Detect which cell encompasses the target text, then output its (x, y) center coordinate. 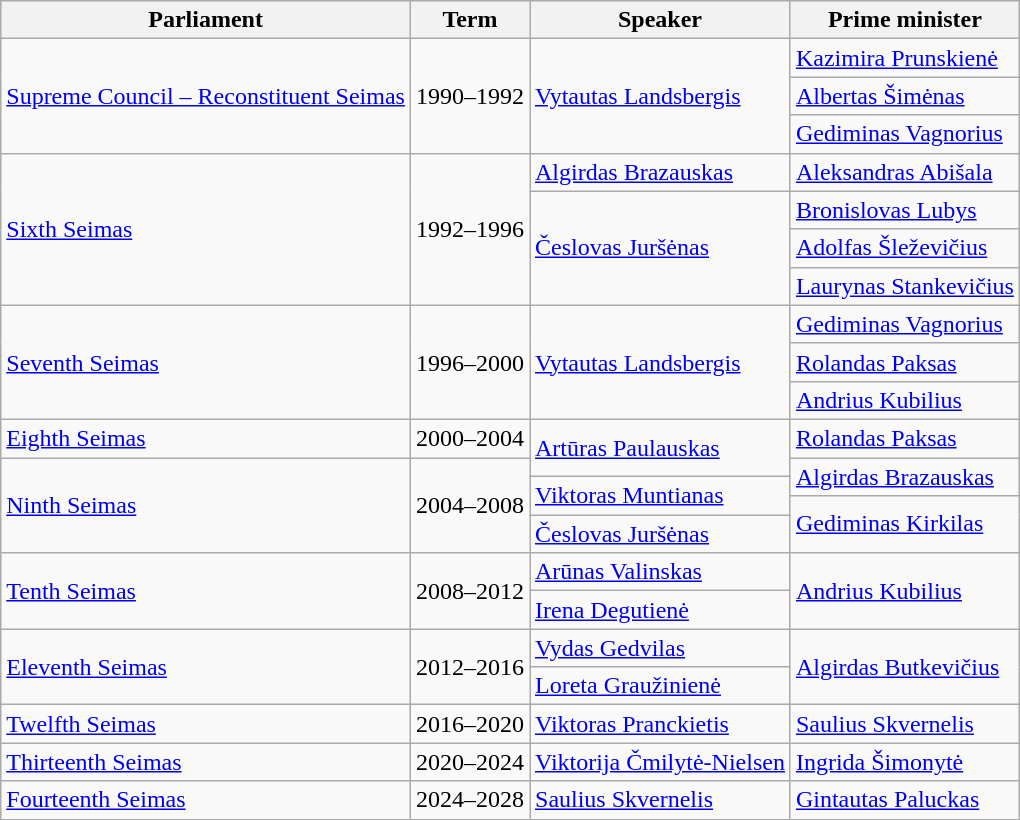
Speaker (660, 20)
Aleksandras Abišala (904, 172)
Viktorija Čmilytė-Nielsen (660, 762)
Adolfas Šleževičius (904, 248)
2016–2020 (470, 724)
Twelfth Seimas (206, 724)
1992–1996 (470, 229)
Viktoras Muntianas (660, 496)
2004–2008 (470, 506)
Prime minister (904, 20)
Irena Degutienė (660, 610)
Eighth Seimas (206, 438)
Bronislovas Lubys (904, 210)
Ninth Seimas (206, 506)
1996–2000 (470, 362)
Algirdas Butkevičius (904, 667)
Gediminas Kirkilas (904, 524)
2024–2028 (470, 800)
2012–2016 (470, 667)
Sixth Seimas (206, 229)
2000–2004 (470, 438)
2008–2012 (470, 591)
Gintautas Paluckas (904, 800)
Parliament (206, 20)
Seventh Seimas (206, 362)
2020–2024 (470, 762)
Albertas Šimėnas (904, 96)
Eleventh Seimas (206, 667)
Vydas Gedvilas (660, 648)
Thirteenth Seimas (206, 762)
1990–1992 (470, 96)
Ingrida Šimonytė (904, 762)
Arūnas Valinskas (660, 572)
Supreme Council – Reconstituent Seimas (206, 96)
Kazimira Prunskienė (904, 58)
Artūras Paulauskas (660, 448)
Viktoras Pranckietis (660, 724)
Laurynas Stankevičius (904, 286)
Tenth Seimas (206, 591)
Loreta Graužinienė (660, 686)
Term (470, 20)
Fourteenth Seimas (206, 800)
